From the cell containing the given text, extract its center point as [x, y] coordinate. 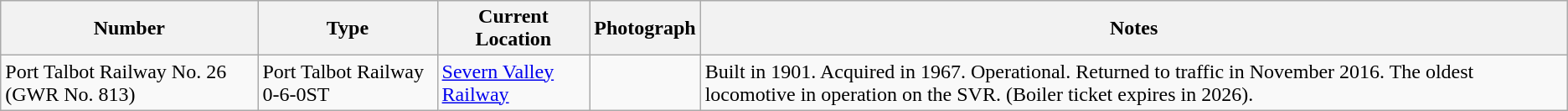
Photograph [645, 29]
Number [129, 29]
Severn Valley Railway [513, 82]
Type [348, 29]
Port Talbot Railway 0-6-0ST [348, 82]
Current Location [513, 29]
Notes [1134, 29]
Port Talbot Railway No. 26 (GWR No. 813) [129, 82]
